For the text-containing cell, return its midpoint in (x, y) coordinate format. 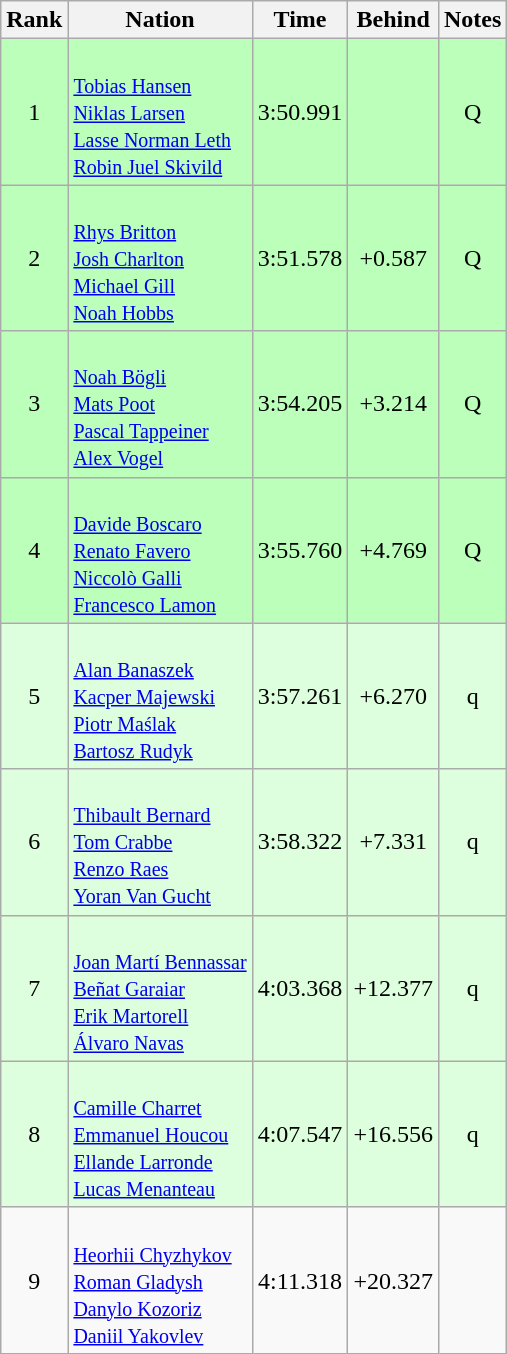
Camille CharretEmmanuel HoucouEllande LarrondeLucas Menanteau (160, 1134)
5 (34, 696)
Heorhii ChyzhykovRoman GladyshDanylo KozorizDaniil Yakovlev (160, 1280)
+0.587 (394, 258)
4:11.318 (300, 1280)
4 (34, 550)
+7.331 (394, 842)
3:50.991 (300, 112)
+12.377 (394, 988)
4:03.368 (300, 988)
+16.556 (394, 1134)
Rank (34, 20)
9 (34, 1280)
Davide BoscaroRenato FaveroNiccolò GalliFrancesco Lamon (160, 550)
4:07.547 (300, 1134)
+20.327 (394, 1280)
3:55.760 (300, 550)
3:58.322 (300, 842)
2 (34, 258)
Noah BögliMats PootPascal TappeinerAlex Vogel (160, 404)
Nation (160, 20)
+4.769 (394, 550)
Behind (394, 20)
+6.270 (394, 696)
Thibault BernardTom CrabbeRenzo RaesYoran Van Gucht (160, 842)
3:51.578 (300, 258)
Alan BanaszekKacper MajewskiPiotr MaślakBartosz Rudyk (160, 696)
1 (34, 112)
Rhys BrittonJosh CharltonMichael GillNoah Hobbs (160, 258)
6 (34, 842)
Notes (472, 20)
Joan Martí BennassarBeñat GaraiarErik MartorellÁlvaro Navas (160, 988)
3 (34, 404)
Tobias HansenNiklas LarsenLasse Norman LethRobin Juel Skivild (160, 112)
Time (300, 20)
+3.214 (394, 404)
3:57.261 (300, 696)
3:54.205 (300, 404)
8 (34, 1134)
7 (34, 988)
